Extract the [x, y] coordinate from the center of the cell holding the provided text.  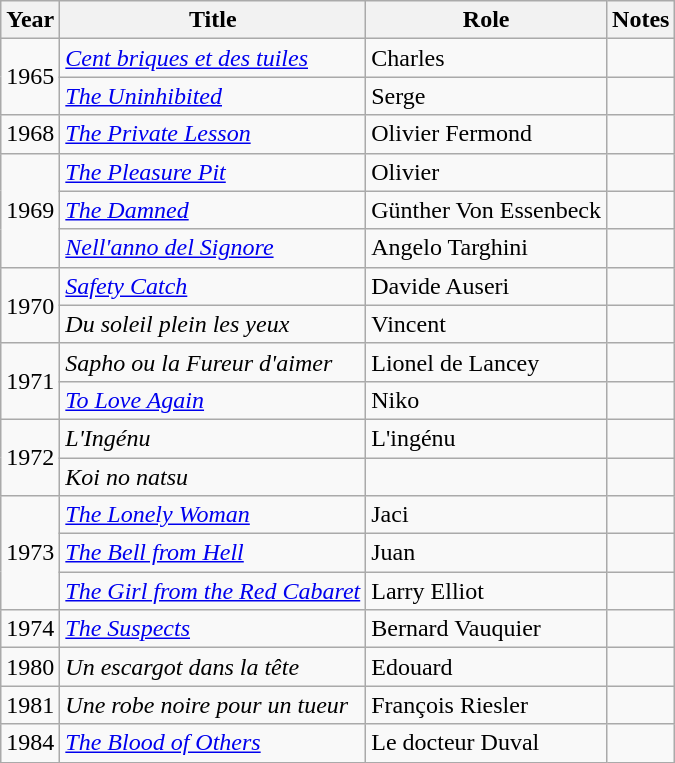
The Bell from Hell [213, 553]
Olivier Fermond [486, 134]
The Lonely Woman [213, 515]
L'Ingénu [213, 438]
Angelo Targhini [486, 248]
Jaci [486, 515]
The Blood of Others [213, 743]
Nell'anno del Signore [213, 248]
The Pleasure Pit [213, 172]
The Girl from the Red Cabaret [213, 591]
François Riesler [486, 705]
Year [30, 20]
1965 [30, 77]
1980 [30, 667]
Edouard [486, 667]
Davide Auseri [486, 286]
The Damned [213, 210]
Vincent [486, 324]
Juan [486, 553]
Niko [486, 400]
Günther Von Essenbeck [486, 210]
1974 [30, 629]
Safety Catch [213, 286]
Bernard Vauquier [486, 629]
1984 [30, 743]
Role [486, 20]
1971 [30, 381]
1970 [30, 305]
Une robe noire pour un tueur [213, 705]
1973 [30, 553]
Notes [641, 20]
Lionel de Lancey [486, 362]
Serge [486, 96]
Charles [486, 58]
The Uninhibited [213, 96]
1981 [30, 705]
L'ingénu [486, 438]
The Private Lesson [213, 134]
Title [213, 20]
Larry Elliot [486, 591]
Cent briques et des tuiles [213, 58]
Un escargot dans la tête [213, 667]
1969 [30, 210]
1972 [30, 457]
1968 [30, 134]
Koi no natsu [213, 477]
Du soleil plein les yeux [213, 324]
Le docteur Duval [486, 743]
To Love Again [213, 400]
Sapho ou la Fureur d'aimer [213, 362]
Olivier [486, 172]
The Suspects [213, 629]
